Find where the given text appears and provide that cell's center as [X, Y] coordinate. 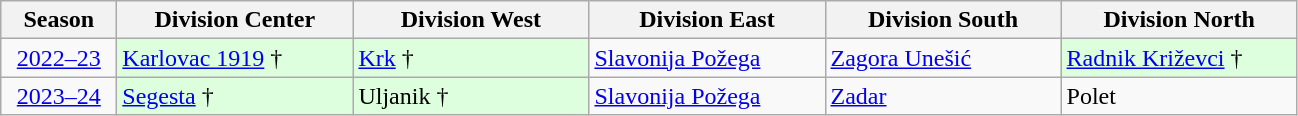
Uljanik † [471, 96]
2022–23 [59, 58]
Division Center [235, 20]
Zagora Unešić [943, 58]
Division North [1179, 20]
Season [59, 20]
Radnik Križevci † [1179, 58]
2023–24 [59, 96]
Division South [943, 20]
Polet [1179, 96]
Zadar [943, 96]
Segesta † [235, 96]
Krk † [471, 58]
Division East [707, 20]
Division West [471, 20]
Karlovac 1919 † [235, 58]
